Locate the cell with the specified text and output its [X, Y] center coordinate. 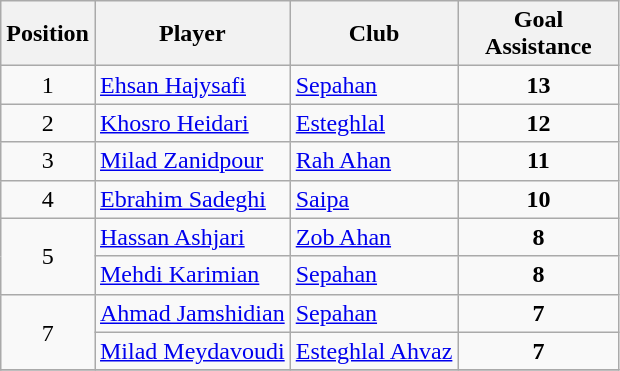
Player [192, 34]
13 [538, 85]
12 [538, 123]
11 [538, 161]
Hassan Ashjari [192, 237]
1 [48, 85]
10 [538, 199]
Mehdi Karimian [192, 275]
Ahmad Jamshidian [192, 313]
Esteghlal Ahvaz [374, 351]
Goal Assistance [538, 34]
Club [374, 34]
Khosro Heidari [192, 123]
Milad Zanidpour [192, 161]
Esteghlal [374, 123]
Milad Meydavoudi [192, 351]
4 [48, 199]
2 [48, 123]
Saipa [374, 199]
Rah Ahan [374, 161]
Position [48, 34]
3 [48, 161]
Zob Ahan [374, 237]
Ebrahim Sadeghi [192, 199]
Ehsan Hajysafi [192, 85]
5 [48, 256]
